From the cell containing the given text, extract its center point as (X, Y) coordinate. 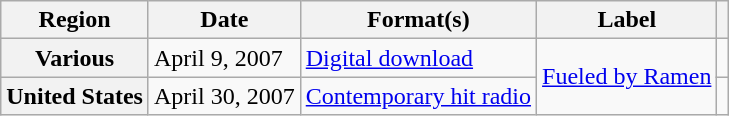
Format(s) (418, 20)
United States (75, 96)
Digital download (418, 58)
April 9, 2007 (224, 58)
April 30, 2007 (224, 96)
Label (627, 20)
Various (75, 58)
Contemporary hit radio (418, 96)
Fueled by Ramen (627, 77)
Region (75, 20)
Date (224, 20)
